Determine the [X, Y] coordinate at the center of the cell enclosing the given text.  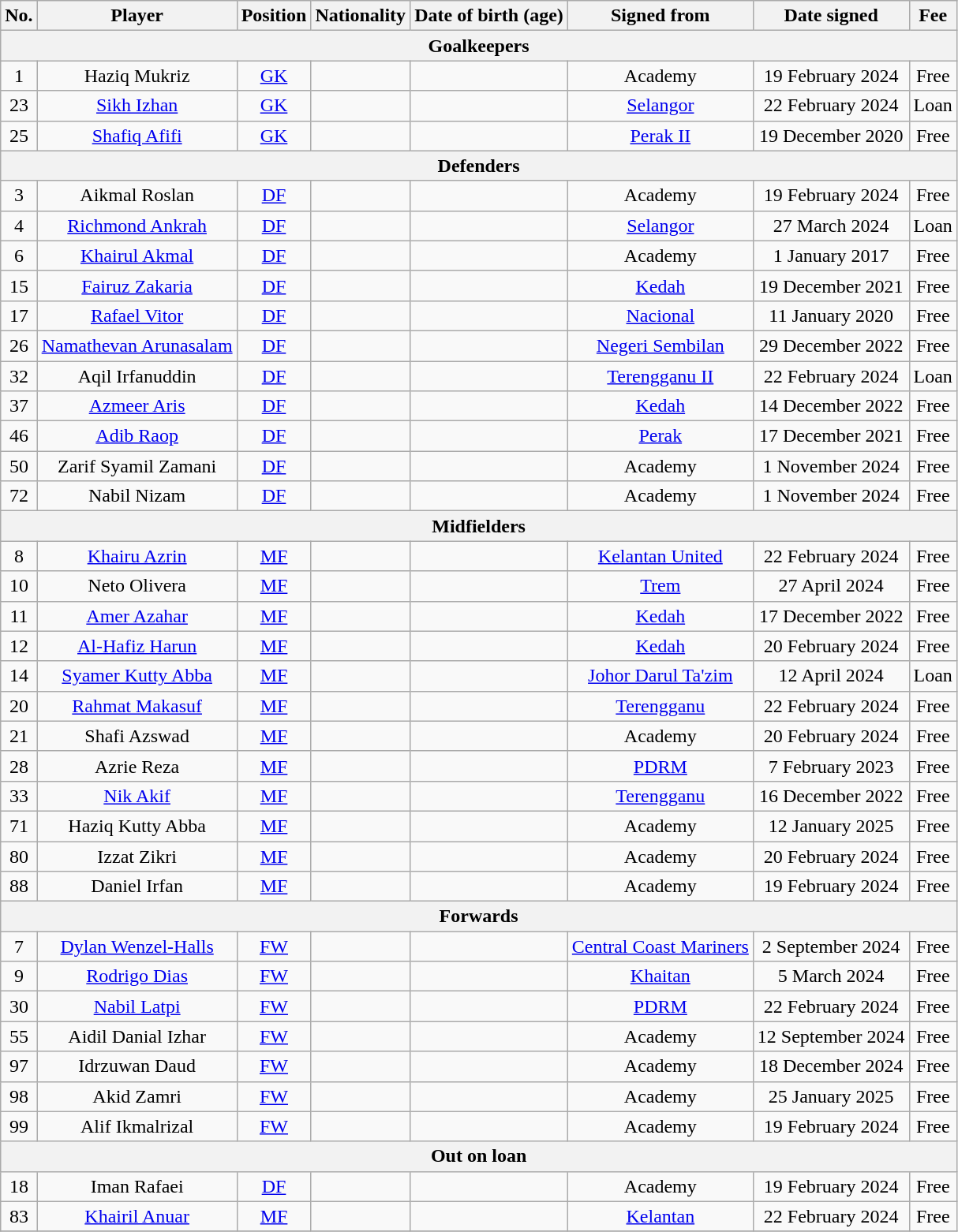
Rahmat Makasuf [137, 706]
8 [19, 556]
Signed from [660, 16]
27 April 2024 [831, 586]
12 April 2024 [831, 676]
Date of birth (age) [489, 16]
Terengganu II [660, 376]
Defenders [479, 166]
Neto Olivera [137, 586]
Fee [933, 16]
Johor Darul Ta'zim [660, 676]
Goalkeepers [479, 46]
Negeri Sembilan [660, 345]
9 [19, 976]
Syamer Kutty Abba [137, 676]
Player [137, 16]
Position [274, 16]
Nabil Nizam [137, 496]
Nik Akif [137, 796]
Akid Zamri [137, 1096]
19 December 2021 [831, 286]
29 December 2022 [831, 345]
32 [19, 376]
Iman Rafaei [137, 1186]
Amer Azahar [137, 616]
Perak II [660, 136]
4 [19, 226]
71 [19, 826]
98 [19, 1096]
17 [19, 315]
Date signed [831, 16]
Kelantan [660, 1216]
Nationality [361, 16]
Fairuz Zakaria [137, 286]
Midfielders [479, 526]
99 [19, 1126]
Khairu Azrin [137, 556]
2 September 2024 [831, 946]
17 December 2022 [831, 616]
5 March 2024 [831, 976]
Kelantan United [660, 556]
80 [19, 856]
Adib Raop [137, 436]
Azrie Reza [137, 766]
14 [19, 676]
12 [19, 646]
23 [19, 106]
Dylan Wenzel-Halls [137, 946]
Rodrigo Dias [137, 976]
Namathevan Arunasalam [137, 345]
1 [19, 76]
Aikmal Roslan [137, 196]
37 [19, 406]
19 December 2020 [831, 136]
Rafael Vitor [137, 315]
17 December 2021 [831, 436]
11 [19, 616]
Aqil Irfanuddin [137, 376]
3 [19, 196]
Khairul Akmal [137, 256]
25 [19, 136]
97 [19, 1066]
7 February 2023 [831, 766]
Zarif Syamil Zamani [137, 466]
46 [19, 436]
26 [19, 345]
12 September 2024 [831, 1036]
11 January 2020 [831, 315]
88 [19, 887]
Perak [660, 436]
Nabil Latpi [137, 1006]
16 December 2022 [831, 796]
15 [19, 286]
Aidil Danial Izhar [137, 1036]
Nacional [660, 315]
30 [19, 1006]
Shafiq Afifi [137, 136]
Izzat Zikri [137, 856]
Shafi Azswad [137, 736]
28 [19, 766]
Haziq Mukriz [137, 76]
Azmeer Aris [137, 406]
No. [19, 16]
10 [19, 586]
12 January 2025 [831, 826]
33 [19, 796]
72 [19, 496]
27 March 2024 [831, 226]
20 [19, 706]
Forwards [479, 917]
Khaitan [660, 976]
Haziq Kutty Abba [137, 826]
Trem [660, 586]
Alif Ikmalrizal [137, 1126]
83 [19, 1216]
18 [19, 1186]
14 December 2022 [831, 406]
18 December 2024 [831, 1066]
55 [19, 1036]
Sikh Izhan [137, 106]
Out on loan [479, 1156]
Idrzuwan Daud [137, 1066]
50 [19, 466]
Daniel Irfan [137, 887]
Khairil Anuar [137, 1216]
25 January 2025 [831, 1096]
7 [19, 946]
6 [19, 256]
Central Coast Mariners [660, 946]
Al-Hafiz Harun [137, 646]
21 [19, 736]
1 January 2017 [831, 256]
Richmond Ankrah [137, 226]
